Determine the [X, Y] coordinate at the center of the cell enclosing the given text.  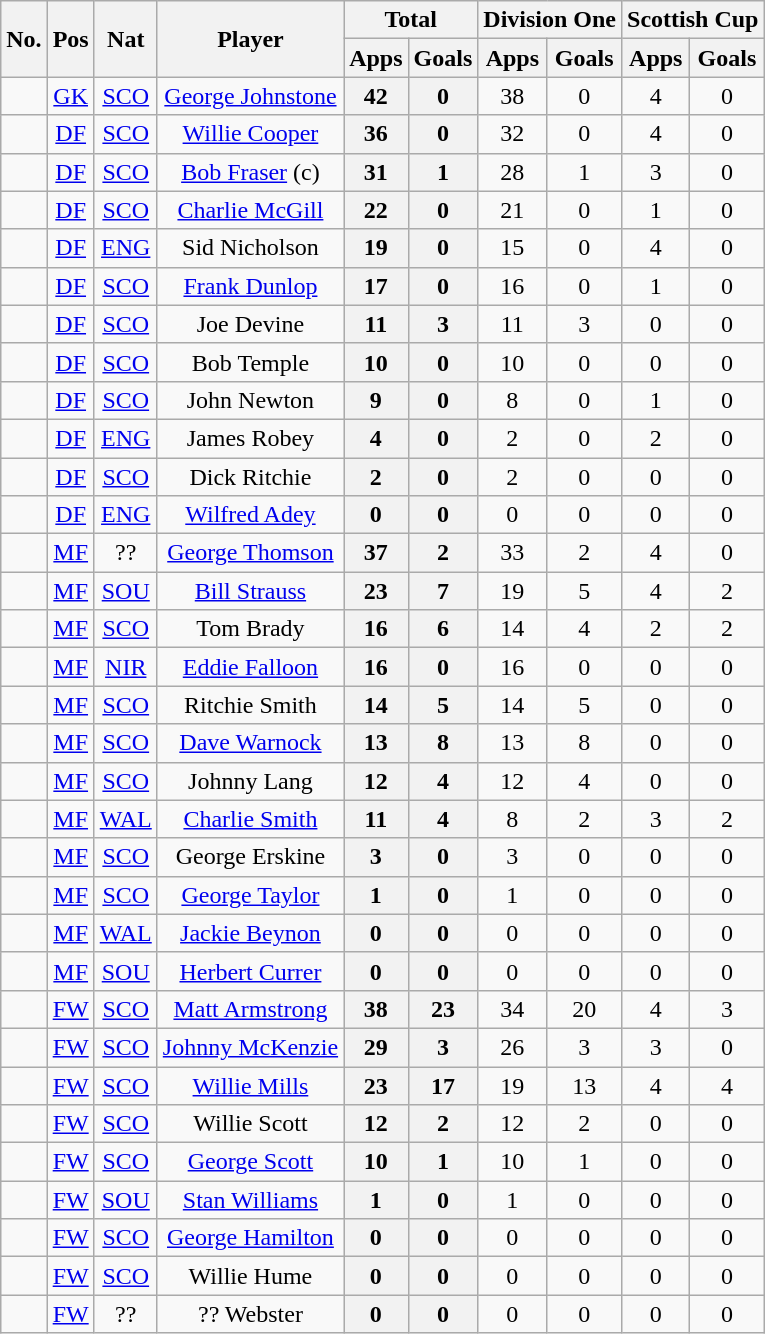
Matt Armstrong [250, 1009]
George Taylor [250, 895]
Frank Dunlop [250, 286]
Bill Strauss [250, 591]
GK [70, 96]
Total [411, 20]
29 [376, 1047]
No. [24, 39]
George Hamilton [250, 1238]
George Johnstone [250, 96]
Jackie Beynon [250, 933]
James Robey [250, 438]
Division One [550, 20]
Stan Williams [250, 1200]
George Thomson [250, 553]
George Scott [250, 1162]
42 [376, 96]
Nat [126, 39]
32 [512, 134]
36 [376, 134]
Dick Ritchie [250, 477]
John Newton [250, 400]
7 [443, 591]
15 [512, 248]
George Erskine [250, 857]
Eddie Falloon [250, 667]
21 [512, 210]
Dave Warnock [250, 743]
NIR [126, 667]
Scottish Cup [693, 20]
Willie Mills [250, 1085]
Willie Scott [250, 1124]
Bob Fraser (c) [250, 172]
Johnny McKenzie [250, 1047]
?? Webster [250, 1314]
33 [512, 553]
Willie Hume [250, 1276]
Herbert Currer [250, 971]
37 [376, 553]
31 [376, 172]
Charlie McGill [250, 210]
Willie Cooper [250, 134]
34 [512, 1009]
Johnny Lang [250, 781]
6 [443, 629]
Wilfred Adey [250, 515]
Tom Brady [250, 629]
28 [512, 172]
Joe Devine [250, 324]
Charlie Smith [250, 819]
Bob Temple [250, 362]
Sid Nicholson [250, 248]
26 [512, 1047]
9 [376, 400]
20 [584, 1009]
Ritchie Smith [250, 705]
Player [250, 39]
Pos [70, 39]
22 [376, 210]
